Capture the cell that displays the provided text and extract its (X, Y) central coordinate. 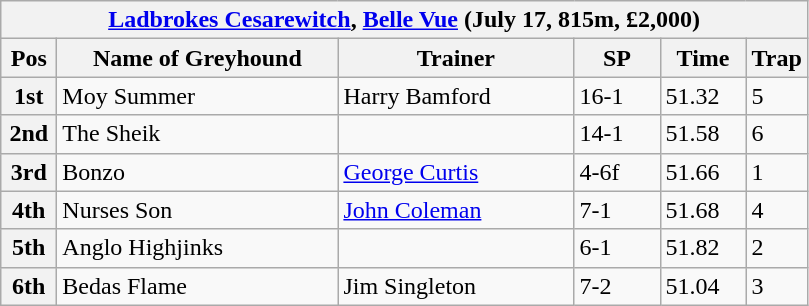
Harry Bamford (456, 96)
George Curtis (456, 172)
2nd (29, 134)
4 (776, 210)
51.68 (703, 210)
6th (29, 286)
The Sheik (198, 134)
5th (29, 248)
14-1 (617, 134)
Trap (776, 58)
4-6f (617, 172)
3 (776, 286)
SP (617, 58)
51.58 (703, 134)
6 (776, 134)
Pos (29, 58)
51.82 (703, 248)
5 (776, 96)
7-1 (617, 210)
Anglo Highjinks (198, 248)
Trainer (456, 58)
Name of Greyhound (198, 58)
Nurses Son (198, 210)
51.32 (703, 96)
51.66 (703, 172)
John Coleman (456, 210)
Bonzo (198, 172)
Time (703, 58)
1st (29, 96)
Bedas Flame (198, 286)
51.04 (703, 286)
4th (29, 210)
6-1 (617, 248)
Moy Summer (198, 96)
Ladbrokes Cesarewitch, Belle Vue (July 17, 815m, £2,000) (404, 20)
7-2 (617, 286)
3rd (29, 172)
16-1 (617, 96)
Jim Singleton (456, 286)
1 (776, 172)
2 (776, 248)
